From the cell containing the given text, extract its center point as (x, y) coordinate. 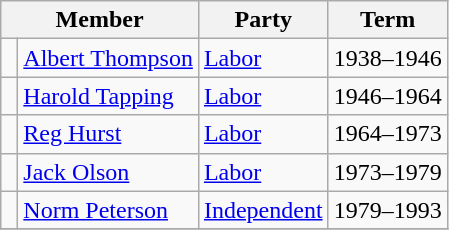
Term (388, 20)
Albert Thompson (108, 58)
Jack Olson (108, 172)
1938–1946 (388, 58)
1964–1973 (388, 134)
Reg Hurst (108, 134)
Independent (263, 210)
Party (263, 20)
Harold Tapping (108, 96)
1973–1979 (388, 172)
Member (100, 20)
1946–1964 (388, 96)
Norm Peterson (108, 210)
1979–1993 (388, 210)
